Identify which cell holds the provided text, then report its [X, Y] central coordinate. 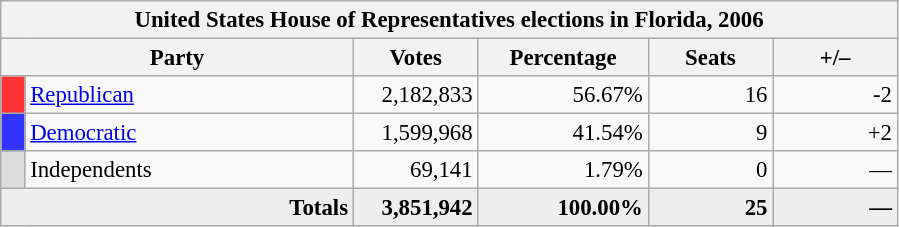
16 [710, 95]
2,182,833 [416, 95]
56.67% [563, 95]
100.00% [563, 208]
1.79% [563, 170]
United States House of Representatives elections in Florida, 2006 [450, 20]
69,141 [416, 170]
41.54% [563, 133]
3,851,942 [416, 208]
1,599,968 [416, 133]
Votes [416, 58]
Democratic [189, 133]
Seats [710, 58]
Party [178, 58]
+2 [836, 133]
Percentage [563, 58]
25 [710, 208]
-2 [836, 95]
Independents [189, 170]
Totals [178, 208]
9 [710, 133]
+/– [836, 58]
0 [710, 170]
Republican [189, 95]
